Detect which cell encompasses the target text, then output its (x, y) center coordinate. 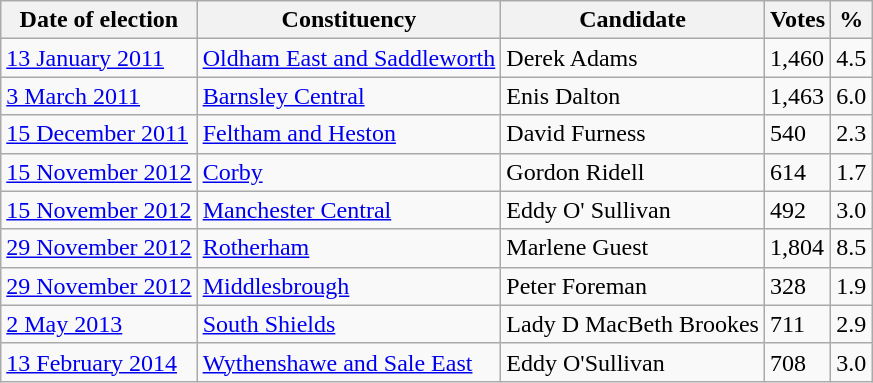
1,463 (797, 96)
3 March 2011 (99, 96)
540 (797, 134)
Lady D MacBeth Brookes (633, 324)
711 (797, 324)
Corby (349, 172)
2.3 (852, 134)
Date of election (99, 20)
Manchester Central (349, 210)
Gordon Ridell (633, 172)
2.9 (852, 324)
Peter Foreman (633, 286)
2 May 2013 (99, 324)
15 December 2011 (99, 134)
328 (797, 286)
1,460 (797, 58)
Rotherham (349, 248)
6.0 (852, 96)
Barnsley Central (349, 96)
Marlene Guest (633, 248)
Constituency (349, 20)
Enis Dalton (633, 96)
South Shields (349, 324)
8.5 (852, 248)
David Furness (633, 134)
13 February 2014 (99, 362)
% (852, 20)
492 (797, 210)
13 January 2011 (99, 58)
Eddy O'Sullivan (633, 362)
Candidate (633, 20)
708 (797, 362)
Oldham East and Saddleworth (349, 58)
Derek Adams (633, 58)
Middlesbrough (349, 286)
614 (797, 172)
Eddy O' Sullivan (633, 210)
1.9 (852, 286)
4.5 (852, 58)
Feltham and Heston (349, 134)
1.7 (852, 172)
Votes (797, 20)
1,804 (797, 248)
Wythenshawe and Sale East (349, 362)
